Output the (x, y) coordinate of the center of the cell containing the given text.  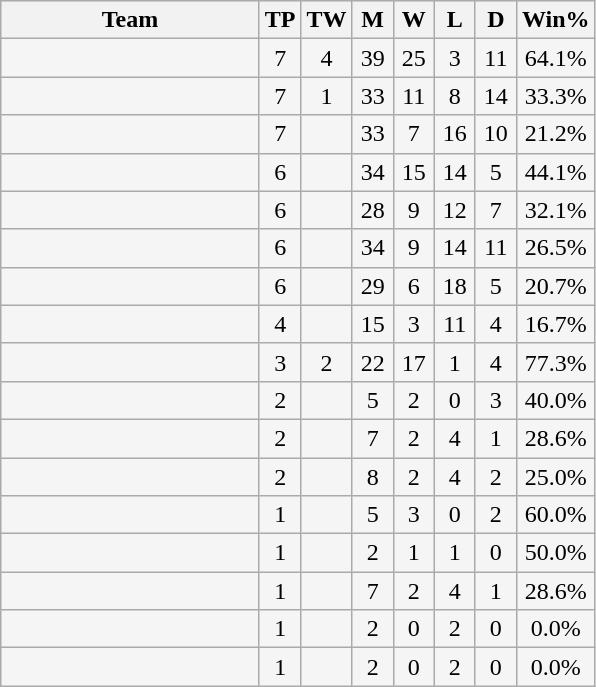
39 (372, 58)
Win% (556, 20)
25.0% (556, 477)
50.0% (556, 553)
77.3% (556, 362)
L (454, 20)
17 (414, 362)
W (414, 20)
12 (454, 210)
M (372, 20)
26.5% (556, 248)
16 (454, 134)
29 (372, 286)
44.1% (556, 172)
40.0% (556, 400)
33.3% (556, 96)
21.2% (556, 134)
25 (414, 58)
28 (372, 210)
64.1% (556, 58)
18 (454, 286)
16.7% (556, 324)
22 (372, 362)
TW (326, 20)
10 (496, 134)
TP (280, 20)
32.1% (556, 210)
20.7% (556, 286)
60.0% (556, 515)
Team (130, 20)
D (496, 20)
